Scan for the cell matching the given text and deliver its (X, Y) coordinate at center. 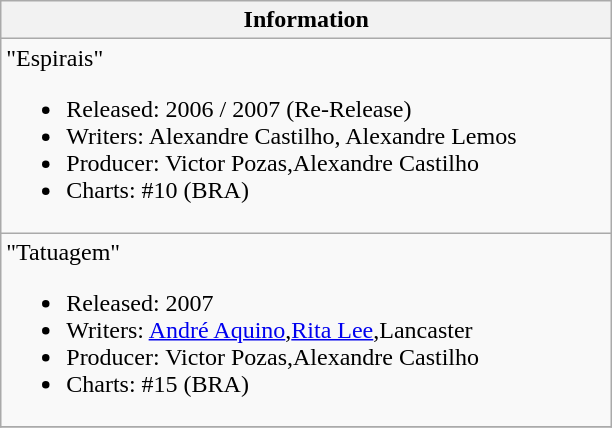
"Tatuagem"Released: 2007Writers: André Aquino,Rita Lee,LancasterProducer: Victor Pozas,Alexandre CastilhoCharts: #15 (BRA) (306, 330)
"Espirais"Released: 2006 / 2007 (Re-Release)Writers: Alexandre Castilho, Alexandre LemosProducer: Victor Pozas,Alexandre CastilhoCharts: #10 (BRA) (306, 136)
Information (306, 20)
